Provide the [X, Y] coordinate of the cell's center where the given text is located.  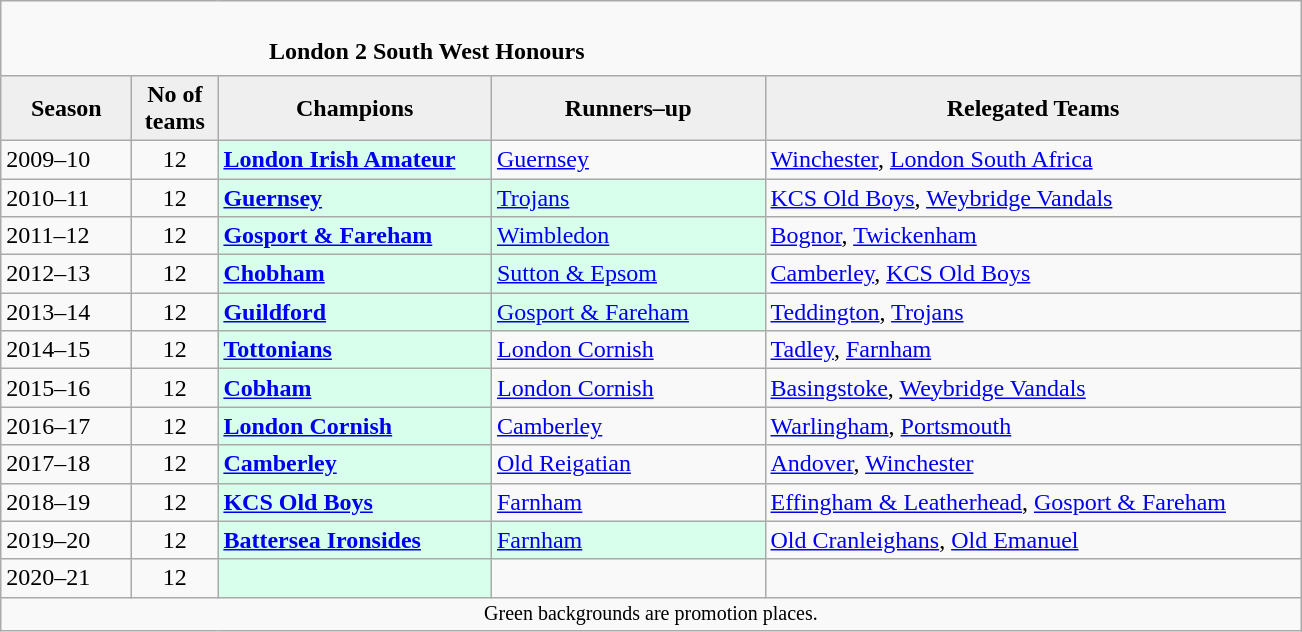
Winchester, London South Africa [1033, 159]
Season [66, 108]
2016–17 [66, 426]
Relegated Teams [1033, 108]
Green backgrounds are promotion places. [651, 614]
Sutton & Epsom [628, 274]
Old Reigatian [628, 464]
Wimbledon [628, 236]
Trojans [628, 197]
Teddington, Trojans [1033, 312]
Tadley, Farnham [1033, 350]
Battersea Ironsides [355, 540]
KCS Old Boys [355, 502]
No of teams [175, 108]
2017–18 [66, 464]
2013–14 [66, 312]
London Irish Amateur [355, 159]
2019–20 [66, 540]
Camberley, KCS Old Boys [1033, 274]
Andover, Winchester [1033, 464]
2020–21 [66, 578]
2011–12 [66, 236]
2015–16 [66, 388]
Cobham [355, 388]
Guildford [355, 312]
Old Cranleighans, Old Emanuel [1033, 540]
Tottonians [355, 350]
Warlingham, Portsmouth [1033, 426]
KCS Old Boys, Weybridge Vandals [1033, 197]
Bognor, Twickenham [1033, 236]
Chobham [355, 274]
2010–11 [66, 197]
2012–13 [66, 274]
Champions [355, 108]
Runners–up [628, 108]
Effingham & Leatherhead, Gosport & Fareham [1033, 502]
2014–15 [66, 350]
Basingstoke, Weybridge Vandals [1033, 388]
2018–19 [66, 502]
2009–10 [66, 159]
